Scan for the cell matching the given text and deliver its [x, y] coordinate at center. 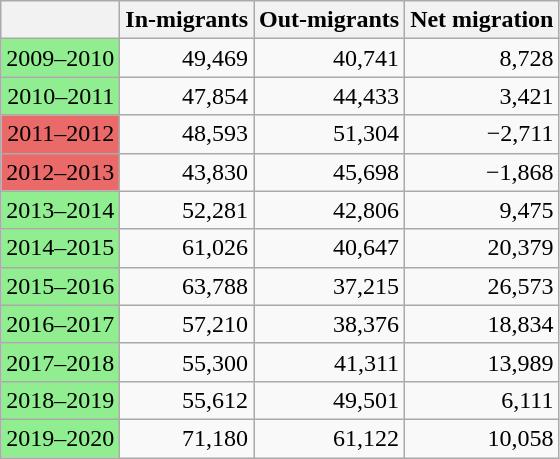
Net migration [482, 20]
38,376 [330, 324]
2018–2019 [60, 400]
63,788 [187, 286]
49,501 [330, 400]
9,475 [482, 210]
47,854 [187, 96]
51,304 [330, 134]
26,573 [482, 286]
55,300 [187, 362]
−2,711 [482, 134]
2016–2017 [60, 324]
52,281 [187, 210]
13,989 [482, 362]
57,210 [187, 324]
41,311 [330, 362]
−1,868 [482, 172]
40,741 [330, 58]
20,379 [482, 248]
10,058 [482, 438]
37,215 [330, 286]
42,806 [330, 210]
61,122 [330, 438]
2019–2020 [60, 438]
2017–2018 [60, 362]
6,111 [482, 400]
40,647 [330, 248]
44,433 [330, 96]
45,698 [330, 172]
55,612 [187, 400]
2012–2013 [60, 172]
2013–2014 [60, 210]
2010–2011 [60, 96]
18,834 [482, 324]
3,421 [482, 96]
61,026 [187, 248]
48,593 [187, 134]
71,180 [187, 438]
8,728 [482, 58]
2014–2015 [60, 248]
2011–2012 [60, 134]
49,469 [187, 58]
Out-migrants [330, 20]
In-migrants [187, 20]
2015–2016 [60, 286]
43,830 [187, 172]
2009–2010 [60, 58]
